Capture the cell that displays the provided text and extract its (X, Y) central coordinate. 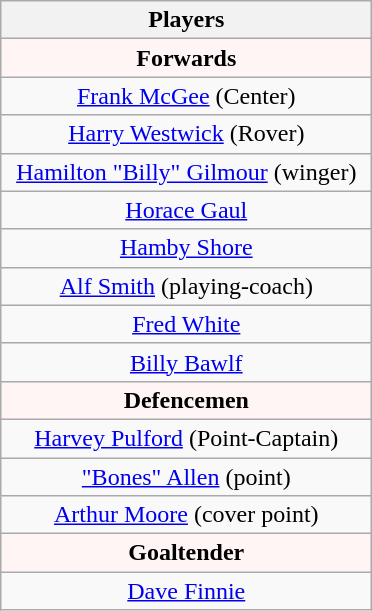
Defencemen (186, 400)
Alf Smith (playing-coach) (186, 286)
Hamilton "Billy" Gilmour (winger) (186, 172)
Goaltender (186, 553)
Hamby Shore (186, 248)
Dave Finnie (186, 591)
Harvey Pulford (Point-Captain) (186, 438)
Billy Bawlf (186, 362)
Fred White (186, 324)
Forwards (186, 58)
Frank McGee (Center) (186, 96)
Harry Westwick (Rover) (186, 134)
Players (186, 20)
Horace Gaul (186, 210)
"Bones" Allen (point) (186, 477)
Arthur Moore (cover point) (186, 515)
